Provide the [x, y] coordinate of the cell's center where the given text is located.  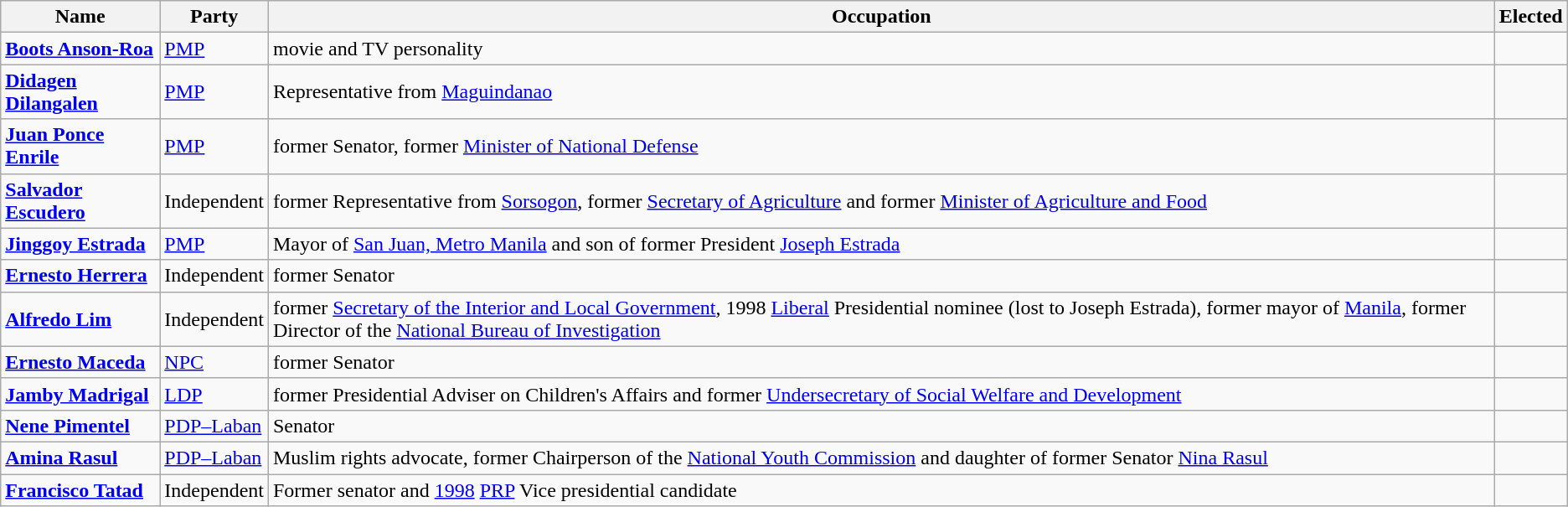
Occupation [881, 17]
Francisco Tatad [80, 490]
LDP [214, 394]
NPC [214, 362]
Party [214, 17]
Former senator and 1998 PRP Vice presidential candidate [881, 490]
Senator [881, 426]
Name [80, 17]
Mayor of San Juan, Metro Manila and son of former President Joseph Estrada [881, 244]
Ernesto Herrera [80, 276]
former Presidential Adviser on Children's Affairs and former Undersecretary of Social Welfare and Development [881, 394]
former Representative from Sorsogon, former Secretary of Agriculture and former Minister of Agriculture and Food [881, 201]
Elected [1531, 17]
former Senator, former Minister of National Defense [881, 146]
Didagen Dilangalen [80, 92]
Alfredo Lim [80, 318]
Ernesto Maceda [80, 362]
Juan Ponce Enrile [80, 146]
Boots Anson-Roa [80, 49]
Jinggoy Estrada [80, 244]
Jamby Madrigal [80, 394]
Salvador Escudero [80, 201]
Representative from Maguindanao [881, 92]
Amina Rasul [80, 458]
Muslim rights advocate, former Chairperson of the National Youth Commission and daughter of former Senator Nina Rasul [881, 458]
Nene Pimentel [80, 426]
movie and TV personality [881, 49]
